Extract the (x, y) coordinate from the center of the cell holding the provided text.  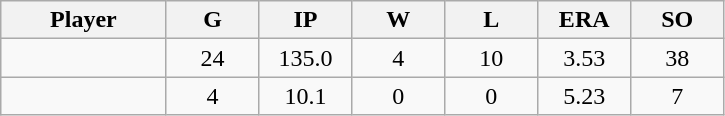
7 (678, 96)
135.0 (306, 58)
ERA (584, 20)
5.23 (584, 96)
W (398, 20)
24 (212, 58)
SO (678, 20)
38 (678, 58)
L (492, 20)
3.53 (584, 58)
10.1 (306, 96)
10 (492, 58)
Player (84, 20)
G (212, 20)
IP (306, 20)
